Search for the cell housing the specified text and yield its [x, y] center coordinate. 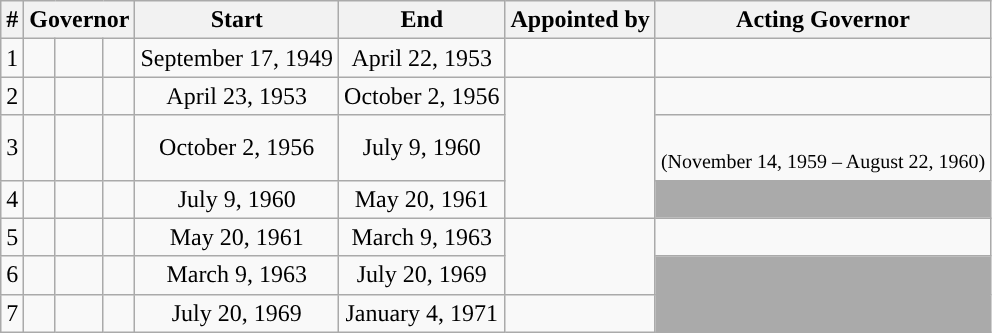
3 [12, 148]
April 23, 1953 [237, 96]
September 17, 1949 [237, 58]
Start [237, 20]
5 [12, 237]
January 4, 1971 [422, 313]
Acting Governor [822, 20]
6 [12, 275]
# [12, 20]
April 22, 1953 [422, 58]
7 [12, 313]
Appointed by [580, 20]
1 [12, 58]
2 [12, 96]
4 [12, 199]
Governor [80, 20]
(November 14, 1959 – August 22, 1960) [822, 148]
End [422, 20]
